From the cell containing the given text, extract its center point as (x, y) coordinate. 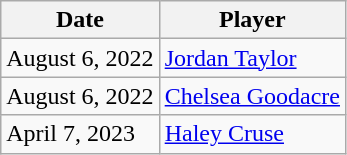
Jordan Taylor (252, 58)
Chelsea Goodacre (252, 96)
Haley Cruse (252, 134)
Date (80, 20)
April 7, 2023 (80, 134)
Player (252, 20)
